Capture the cell that displays the provided text and extract its [x, y] central coordinate. 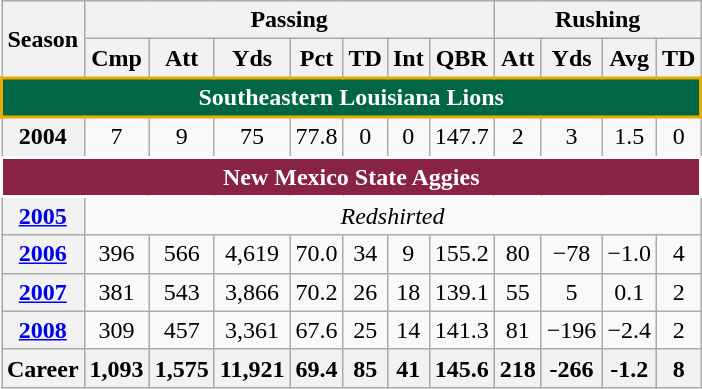
5 [572, 292]
Cmp [116, 58]
1.5 [630, 137]
11,921 [252, 368]
−2.4 [630, 330]
139.1 [462, 292]
Redshirted [392, 216]
85 [365, 368]
Season [44, 40]
145.6 [462, 368]
80 [518, 254]
1,093 [116, 368]
75 [252, 137]
543 [182, 292]
3,866 [252, 292]
−196 [572, 330]
7 [116, 137]
3,361 [252, 330]
Southeastern Louisiana Lions [352, 98]
2007 [44, 292]
155.2 [462, 254]
69.4 [316, 368]
34 [365, 254]
77.8 [316, 137]
Passing [289, 20]
70.0 [316, 254]
-1.2 [630, 368]
18 [408, 292]
0.1 [630, 292]
−78 [572, 254]
QBR [462, 58]
218 [518, 368]
3 [572, 137]
Int [408, 58]
566 [182, 254]
457 [182, 330]
4 [679, 254]
55 [518, 292]
26 [365, 292]
New Mexico State Aggies [352, 177]
41 [408, 368]
67.6 [316, 330]
1,575 [182, 368]
70.2 [316, 292]
Pct [316, 58]
−1.0 [630, 254]
Career [44, 368]
396 [116, 254]
147.7 [462, 137]
2008 [44, 330]
Rushing [598, 20]
81 [518, 330]
4,619 [252, 254]
14 [408, 330]
2004 [44, 137]
25 [365, 330]
141.3 [462, 330]
-266 [572, 368]
381 [116, 292]
2006 [44, 254]
Avg [630, 58]
309 [116, 330]
2005 [44, 216]
8 [679, 368]
